Return the [x, y] coordinate for the center point of the cell that contains the specified text.  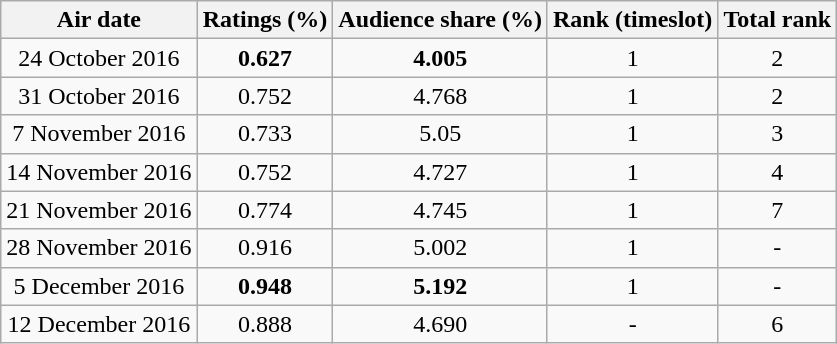
12 December 2016 [99, 324]
4.005 [440, 58]
4.727 [440, 172]
24 October 2016 [99, 58]
7 [778, 210]
28 November 2016 [99, 248]
0.733 [265, 134]
3 [778, 134]
7 November 2016 [99, 134]
0.774 [265, 210]
Rank (timeslot) [632, 20]
4 [778, 172]
4.768 [440, 96]
0.948 [265, 286]
0.627 [265, 58]
4.745 [440, 210]
Total rank [778, 20]
Air date [99, 20]
5 December 2016 [99, 286]
Ratings (%) [265, 20]
5.192 [440, 286]
0.916 [265, 248]
6 [778, 324]
21 November 2016 [99, 210]
0.888 [265, 324]
31 October 2016 [99, 96]
14 November 2016 [99, 172]
5.002 [440, 248]
5.05 [440, 134]
Audience share (%) [440, 20]
4.690 [440, 324]
